Find where the given text appears and provide that cell's center as (x, y) coordinate. 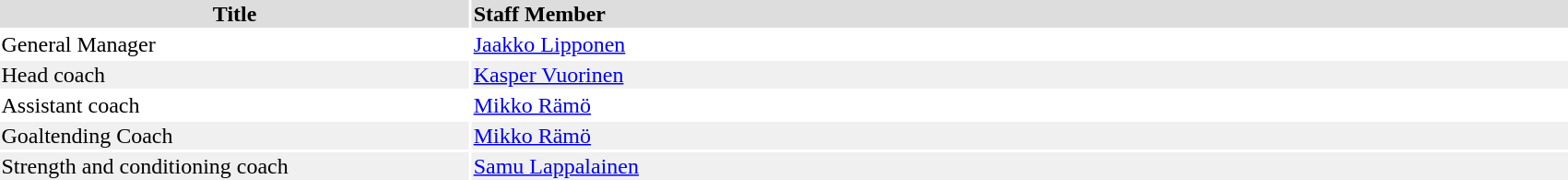
General Manager (234, 44)
Kasper Vuorinen (1020, 75)
Jaakko Lipponen (1020, 44)
Samu Lappalainen (1020, 166)
Title (234, 14)
Strength and conditioning coach (234, 166)
Head coach (234, 75)
Goaltending Coach (234, 136)
Assistant coach (234, 105)
Staff Member (1020, 14)
